Determine the (X, Y) coordinate at the center of the cell enclosing the given text.  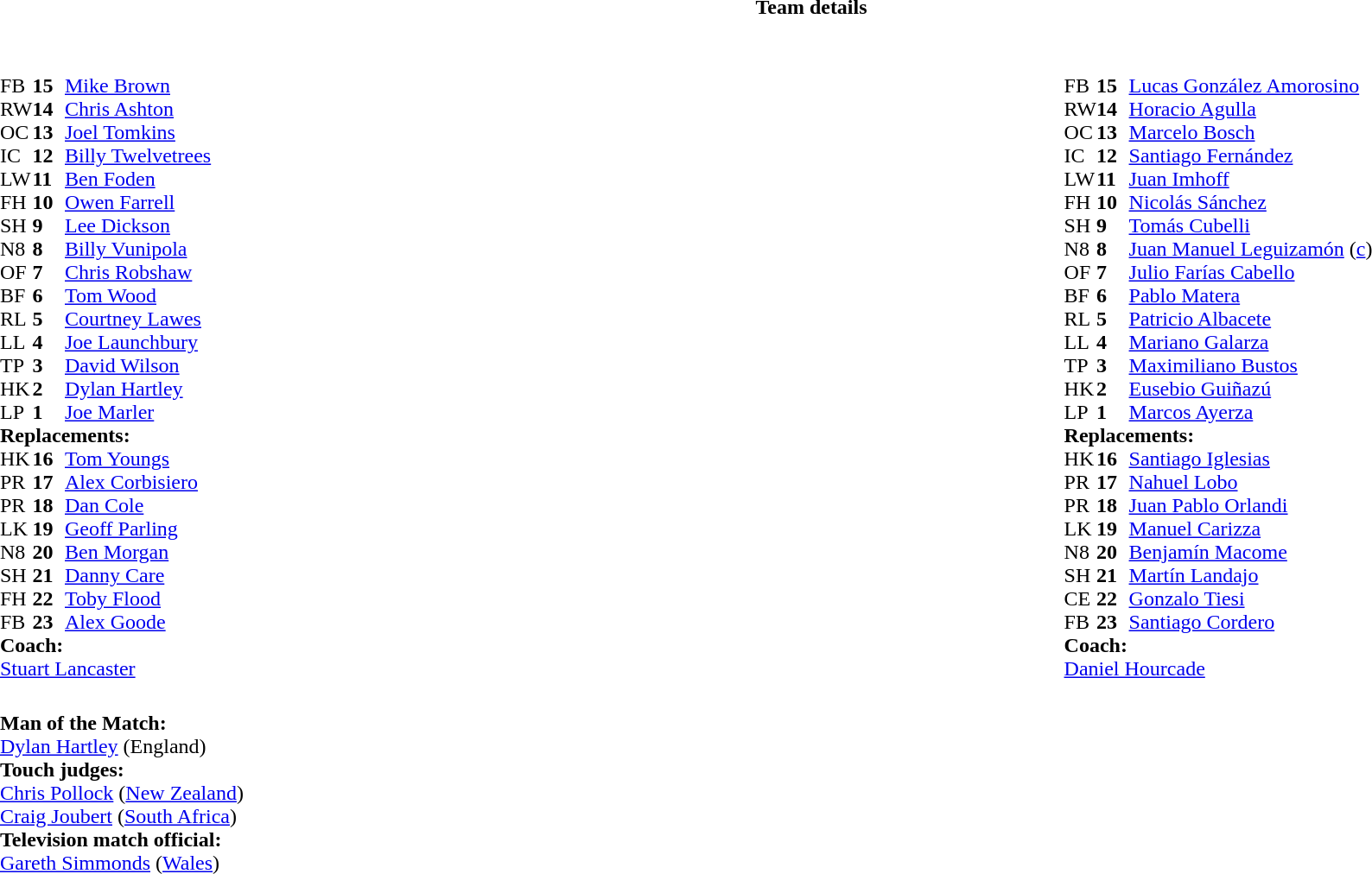
Owen Farrell (138, 202)
Toby Flood (138, 599)
Alex Corbisiero (138, 482)
Coach: (105, 646)
Chris Robshaw (138, 273)
Dan Cole (138, 506)
Ben Foden (138, 180)
Tom Wood (138, 295)
Ben Morgan (138, 553)
Billy Vunipola (138, 249)
Joel Tomkins (138, 133)
Billy Twelvetrees (138, 155)
Tom Youngs (138, 459)
David Wilson (138, 366)
Replacements: (105, 435)
CE (1081, 599)
Alex Goode (138, 622)
Lee Dickson (138, 226)
Courtney Lawes (138, 320)
Geoff Parling (138, 529)
Dylan Hartley (138, 389)
Danny Care (138, 575)
Joe Marler (138, 413)
Chris Ashton (138, 109)
Joe Launchbury (138, 342)
Stuart Lancaster (105, 668)
Mike Brown (138, 86)
